Provide the (X, Y) coordinate of the cell's center where the given text is located.  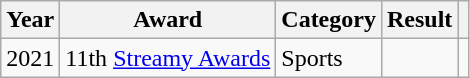
Year (30, 20)
2021 (30, 58)
Category (329, 20)
11th Streamy Awards (168, 58)
Sports (329, 58)
Result (419, 20)
Award (168, 20)
